Identify which cell holds the provided text, then report its (x, y) central coordinate. 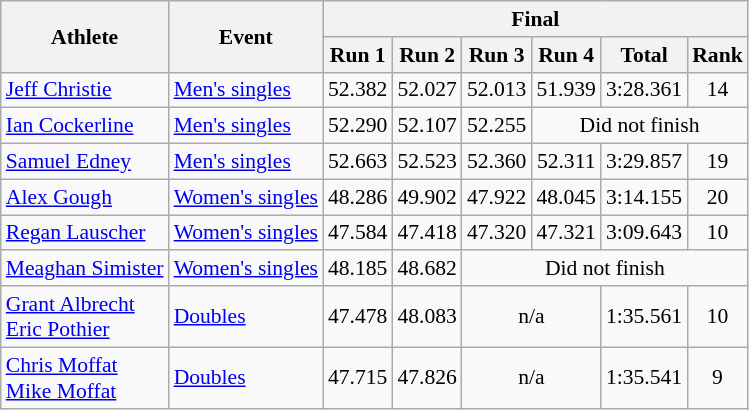
Jeff Christie (85, 90)
52.382 (358, 90)
3:09.643 (644, 233)
Grant Albrecht Eric Pothier (85, 316)
52.360 (496, 162)
3:29.857 (644, 162)
9 (718, 378)
Samuel Edney (85, 162)
52.013 (496, 90)
Regan Lauscher (85, 233)
48.045 (566, 197)
20 (718, 197)
47.478 (358, 316)
3:14.155 (644, 197)
3:28.361 (644, 90)
Athlete (85, 36)
Total (644, 55)
48.682 (426, 269)
Alex Gough (85, 197)
47.826 (426, 378)
1:35.541 (644, 378)
Ian Cockerline (85, 126)
52.290 (358, 126)
47.418 (426, 233)
Run 1 (358, 55)
52.255 (496, 126)
Run 2 (426, 55)
Chris Moffat Mike Moffat (85, 378)
52.311 (566, 162)
52.663 (358, 162)
Event (246, 36)
Run 4 (566, 55)
51.939 (566, 90)
47.715 (358, 378)
19 (718, 162)
47.922 (496, 197)
52.027 (426, 90)
1:35.561 (644, 316)
47.321 (566, 233)
47.320 (496, 233)
48.083 (426, 316)
52.523 (426, 162)
48.286 (358, 197)
47.584 (358, 233)
Meaghan Simister (85, 269)
14 (718, 90)
Run 3 (496, 55)
52.107 (426, 126)
49.902 (426, 197)
Rank (718, 55)
48.185 (358, 269)
Final (536, 19)
